Scan for the cell matching the given text and deliver its (x, y) coordinate at center. 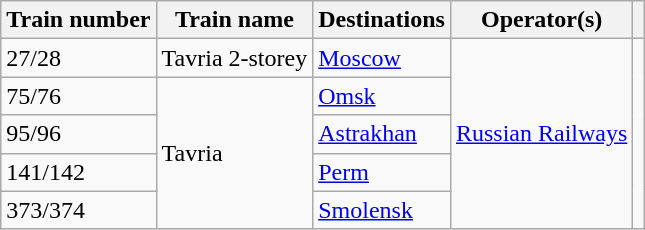
Train number (78, 20)
Russian Railways (541, 134)
27/28 (78, 58)
Tavria (234, 153)
95/96 (78, 134)
Moscow (382, 58)
Train name (234, 20)
373/374 (78, 210)
Perm (382, 172)
Omsk (382, 96)
Operator(s) (541, 20)
Astrakhan (382, 134)
75/76 (78, 96)
141/142 (78, 172)
Smolensk (382, 210)
Tavria 2-storey (234, 58)
Destinations (382, 20)
